From the cell containing the given text, extract its center point as [x, y] coordinate. 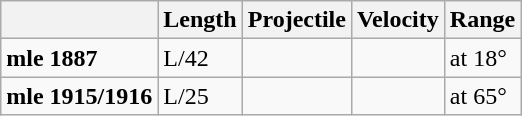
L/25 [200, 96]
Range [482, 20]
at 18° [482, 58]
Length [200, 20]
mle 1915/1916 [80, 96]
Projectile [296, 20]
L/42 [200, 58]
Velocity [398, 20]
mle 1887 [80, 58]
at 65° [482, 96]
